Extract the [x, y] coordinate from the center of the cell holding the provided text.  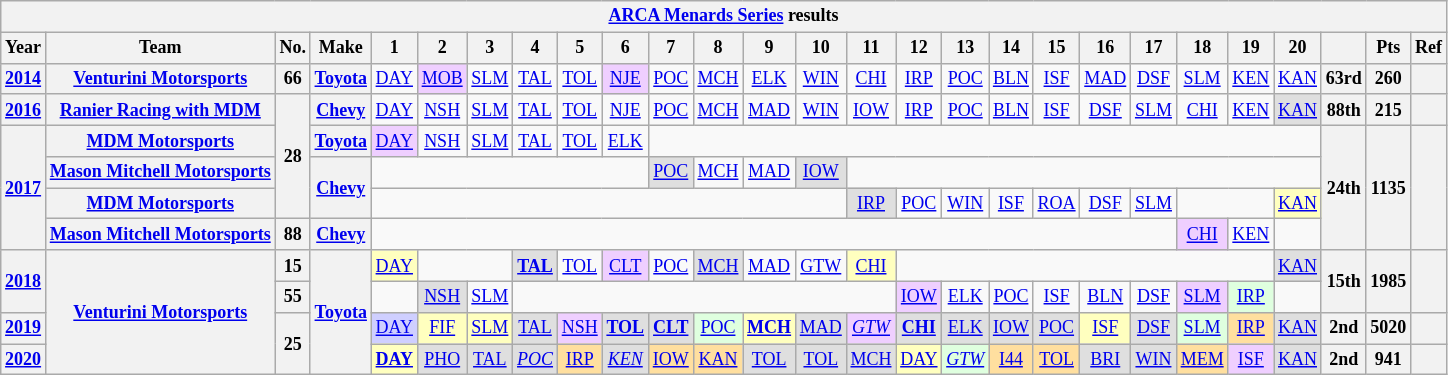
215 [1388, 110]
2014 [24, 78]
19 [1251, 48]
Pts [1388, 48]
BRI [1106, 360]
No. [292, 48]
11 [871, 48]
3 [490, 48]
15th [1344, 281]
14 [1012, 48]
88th [1344, 110]
941 [1388, 360]
2020 [24, 360]
12 [919, 48]
I44 [1012, 360]
55 [292, 296]
13 [966, 48]
5020 [1388, 328]
2017 [24, 188]
Year [24, 48]
24th [1344, 188]
Ranier Racing with MDM [160, 110]
MOB [442, 78]
MEM [1202, 360]
FIF [442, 328]
16 [1106, 48]
1 [394, 48]
88 [292, 234]
4 [536, 48]
28 [292, 156]
ROA [1056, 204]
20 [1298, 48]
10 [820, 48]
9 [770, 48]
1985 [1388, 281]
PHO [442, 360]
63rd [1344, 78]
Team [160, 48]
7 [670, 48]
260 [1388, 78]
1135 [1388, 188]
6 [625, 48]
2016 [24, 110]
66 [292, 78]
25 [292, 343]
18 [1202, 48]
ARCA Menards Series results [724, 16]
17 [1154, 48]
2 [442, 48]
Make [340, 48]
2019 [24, 328]
8 [718, 48]
Ref [1429, 48]
5 [580, 48]
2018 [24, 281]
